Scan for the cell matching the given text and deliver its [X, Y] coordinate at center. 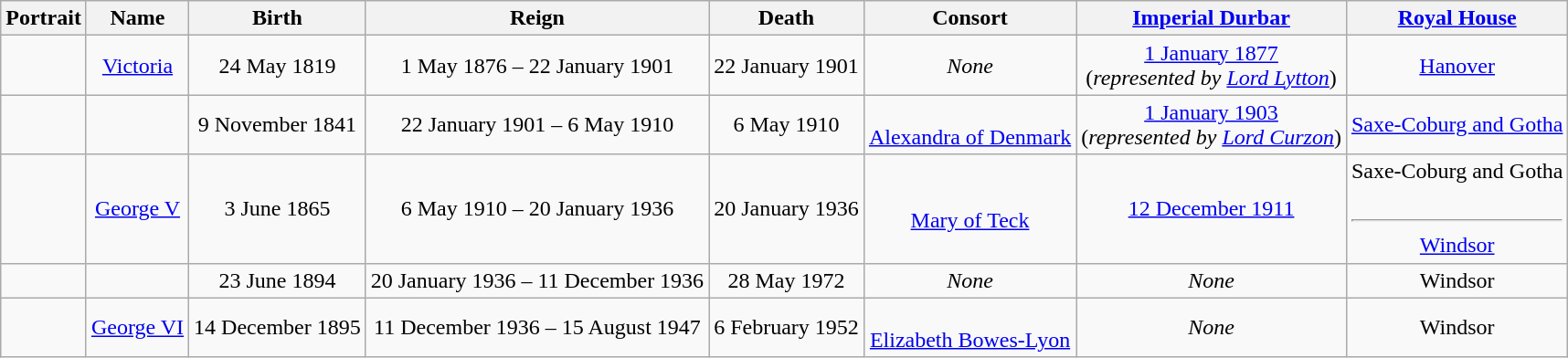
Alexandra of Denmark [969, 124]
24 May 1819 [278, 66]
22 January 1901 [787, 66]
Hanover [1457, 66]
Imperial Durbar [1212, 18]
6 May 1910 [787, 124]
1 January 1877(represented by Lord Lytton) [1212, 66]
Victoria [137, 66]
Mary of Teck [969, 208]
6 February 1952 [787, 327]
6 May 1910 – 20 January 1936 [537, 208]
Name [137, 18]
23 June 1894 [278, 280]
George V [137, 208]
3 June 1865 [278, 208]
28 May 1972 [787, 280]
1 May 1876 – 22 January 1901 [537, 66]
14 December 1895 [278, 327]
Elizabeth Bowes-Lyon [969, 327]
Portrait [44, 18]
Birth [278, 18]
20 January 1936 – 11 December 1936 [537, 280]
12 December 1911 [1212, 208]
Royal House [1457, 18]
22 January 1901 – 6 May 1910 [537, 124]
Saxe-Coburg and Gotha [1457, 124]
Death [787, 18]
Saxe-Coburg and GothaWindsor [1457, 208]
George VI [137, 327]
Consort [969, 18]
1 January 1903(represented by Lord Curzon) [1212, 124]
Reign [537, 18]
11 December 1936 – 15 August 1947 [537, 327]
9 November 1841 [278, 124]
20 January 1936 [787, 208]
